Return (X, Y) of the center of cell containing provided text 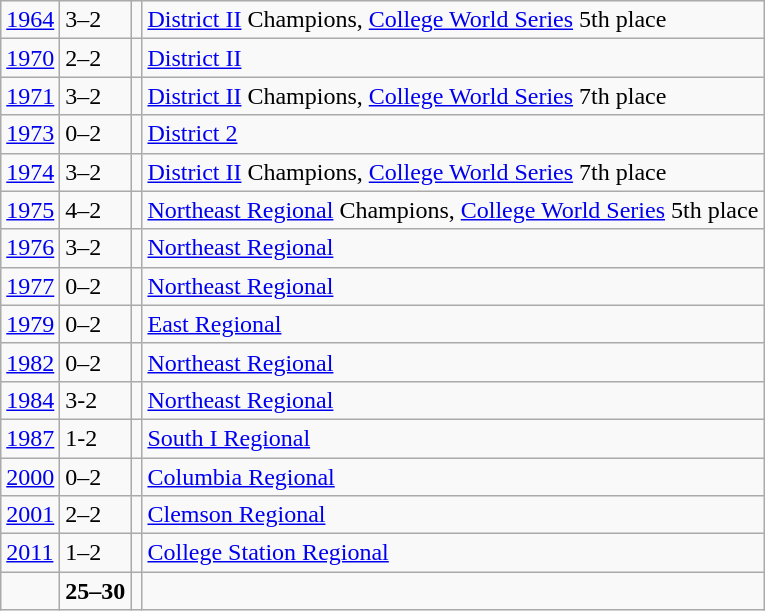
1970 (30, 58)
Columbia Regional (453, 477)
District II (453, 58)
East Regional (453, 324)
2011 (30, 553)
1977 (30, 286)
3-2 (96, 400)
Clemson Regional (453, 515)
1975 (30, 210)
1987 (30, 438)
1–2 (96, 553)
25–30 (96, 591)
District 2 (453, 134)
1982 (30, 362)
1973 (30, 134)
1971 (30, 96)
District II Champions, College World Series 5th place (453, 20)
2000 (30, 477)
1964 (30, 20)
4–2 (96, 210)
2001 (30, 515)
1979 (30, 324)
College Station Regional (453, 553)
1-2 (96, 438)
1974 (30, 172)
1976 (30, 248)
Northeast Regional Champions, College World Series 5th place (453, 210)
South I Regional (453, 438)
1984 (30, 400)
